Determine the [x, y] coordinate at the center of the cell enclosing the given text.  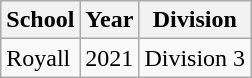
2021 [110, 58]
School [40, 20]
Division [195, 20]
Year [110, 20]
Royall [40, 58]
Division 3 [195, 58]
